Capture the cell that displays the provided text and extract its (x, y) central coordinate. 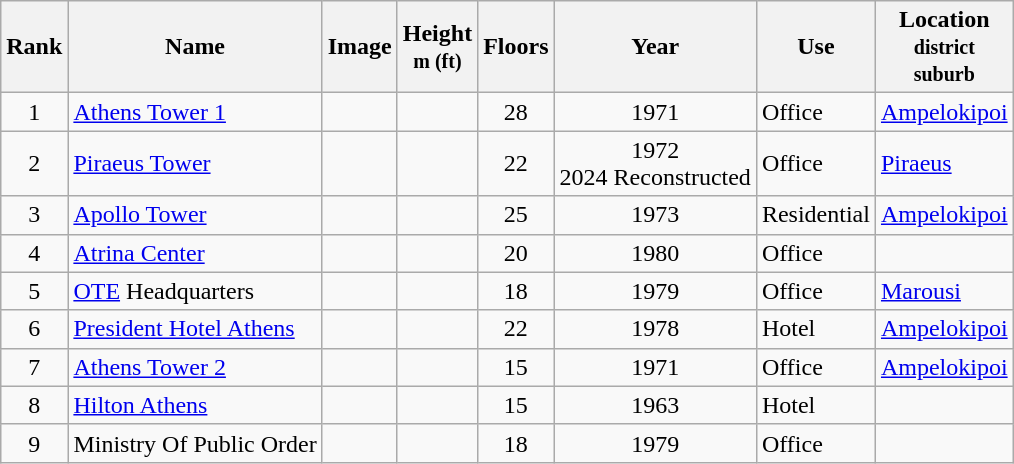
Year (655, 47)
Residential (816, 215)
Use (816, 47)
4 (34, 253)
6 (34, 329)
20 (516, 253)
Floors (516, 47)
1978 (655, 329)
Image (360, 47)
Heightm (ft) (437, 47)
5 (34, 291)
Athens Tower 2 (195, 367)
1963 (655, 405)
Name (195, 47)
19722024 Reconstructed (655, 164)
8 (34, 405)
Piraeus (944, 164)
Ministry Of Public Order (195, 443)
1973 (655, 215)
2 (34, 164)
Hilton Athens (195, 405)
25 (516, 215)
7 (34, 367)
OTE Headquarters (195, 291)
Apollo Tower (195, 215)
President Hotel Athens (195, 329)
1980 (655, 253)
3 (34, 215)
Locationdistrictsuburb (944, 47)
Rank (34, 47)
Athens Tower 1 (195, 112)
1 (34, 112)
Piraeus Tower (195, 164)
28 (516, 112)
Atrina Center (195, 253)
9 (34, 443)
Marousi (944, 291)
